Return the (x, y) coordinate for the center point of the cell that contains the specified text.  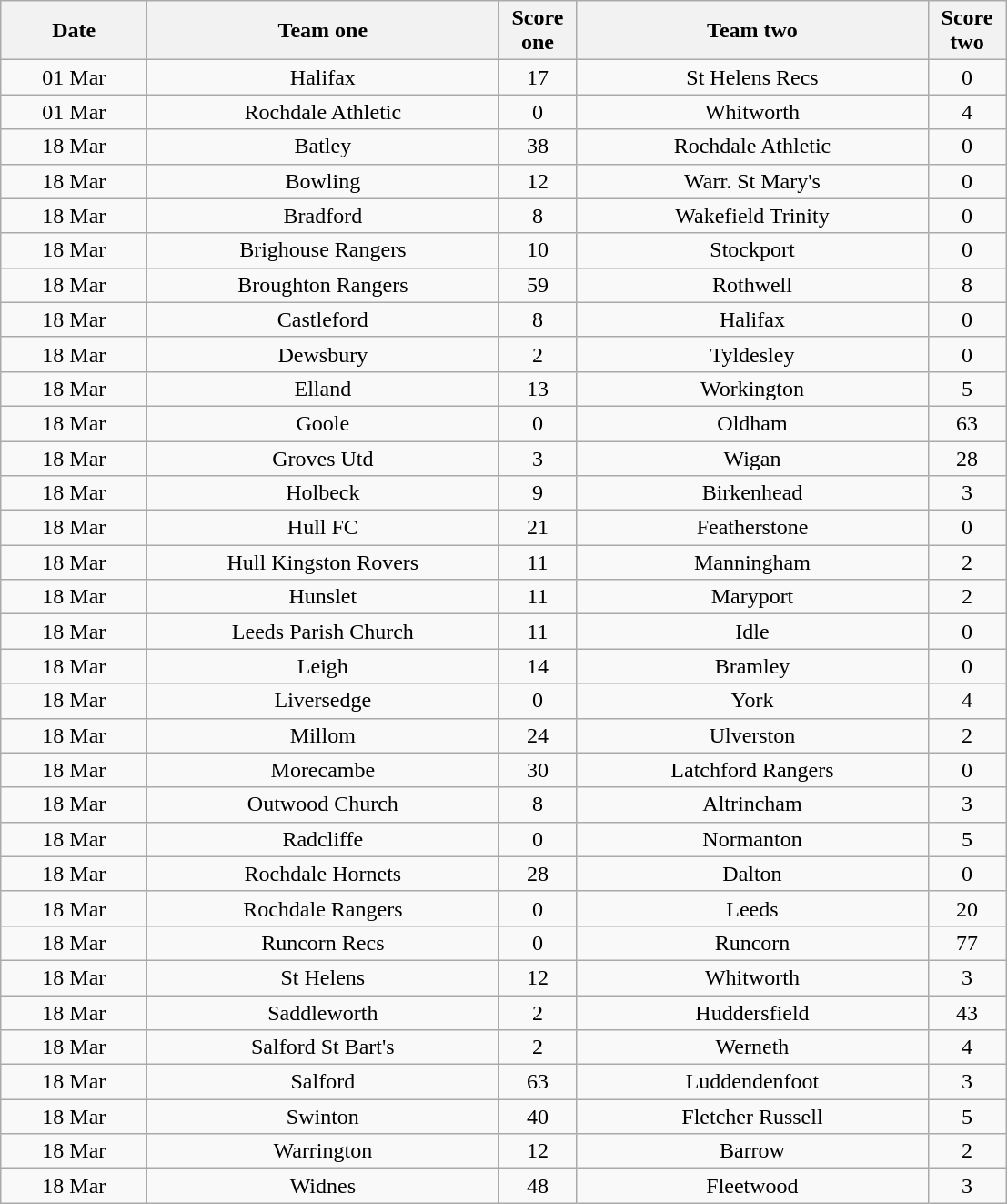
21 (538, 528)
Date (75, 31)
Altrincham (752, 804)
Salford (323, 1082)
Werneth (752, 1047)
Rothwell (752, 285)
Radcliffe (323, 839)
Latchford Rangers (752, 770)
40 (538, 1117)
Idle (752, 632)
Huddersfield (752, 1013)
Ulverston (752, 735)
14 (538, 666)
Featherstone (752, 528)
Hull Kingston Rovers (323, 562)
Dewsbury (323, 354)
Normanton (752, 839)
9 (538, 493)
Warr. St Mary's (752, 181)
Wigan (752, 458)
38 (538, 147)
17 (538, 77)
Hull FC (323, 528)
30 (538, 770)
Score two (967, 31)
Birkenhead (752, 493)
St Helens Recs (752, 77)
Warrington (323, 1151)
48 (538, 1186)
Runcorn (752, 943)
Score one (538, 31)
Broughton Rangers (323, 285)
10 (538, 250)
Barrow (752, 1151)
Elland (323, 389)
Team one (323, 31)
Millom (323, 735)
Dalton (752, 874)
59 (538, 285)
St Helens (323, 977)
Groves Utd (323, 458)
Hunslet (323, 597)
Brighouse Rangers (323, 250)
Runcorn Recs (323, 943)
Batley (323, 147)
Rochdale Rangers (323, 908)
Liversedge (323, 701)
Team two (752, 31)
Bramley (752, 666)
Fleetwood (752, 1186)
Holbeck (323, 493)
13 (538, 389)
Stockport (752, 250)
Goole (323, 423)
Maryport (752, 597)
77 (967, 943)
Oldham (752, 423)
Leeds (752, 908)
24 (538, 735)
Salford St Bart's (323, 1047)
43 (967, 1013)
Leigh (323, 666)
Morecambe (323, 770)
York (752, 701)
Workington (752, 389)
Tyldesley (752, 354)
Castleford (323, 319)
20 (967, 908)
Saddleworth (323, 1013)
Fletcher Russell (752, 1117)
Bradford (323, 216)
Widnes (323, 1186)
Manningham (752, 562)
Leeds Parish Church (323, 632)
Swinton (323, 1117)
Outwood Church (323, 804)
Luddendenfoot (752, 1082)
Bowling (323, 181)
Rochdale Hornets (323, 874)
Wakefield Trinity (752, 216)
